Find where the given text appears and provide that cell's center as [X, Y] coordinate. 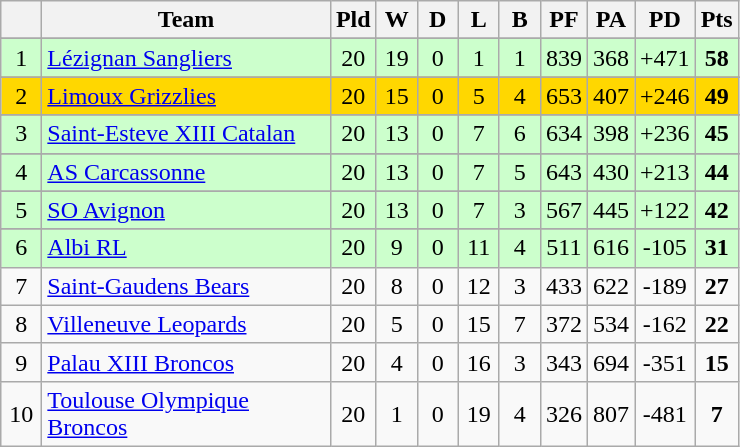
+122 [664, 210]
326 [564, 414]
+246 [664, 96]
Saint-Esteve XIII Catalan [186, 134]
343 [564, 362]
11 [478, 248]
L [478, 20]
44 [716, 172]
27 [716, 286]
Albi RL [186, 248]
Pts [716, 20]
643 [564, 172]
AS Carcassonne [186, 172]
Saint-Gaudens Bears [186, 286]
12 [478, 286]
622 [610, 286]
368 [610, 58]
398 [610, 134]
634 [564, 134]
22 [716, 324]
372 [564, 324]
433 [564, 286]
49 [716, 96]
58 [716, 58]
Lézignan Sangliers [186, 58]
PA [610, 20]
SO Avignon [186, 210]
Pld [353, 20]
567 [564, 210]
42 [716, 210]
PF [564, 20]
PD [664, 20]
-105 [664, 248]
534 [610, 324]
-351 [664, 362]
Toulouse Olympique Broncos [186, 414]
839 [564, 58]
10 [22, 414]
+213 [664, 172]
-189 [664, 286]
511 [564, 248]
807 [610, 414]
Limoux Grizzlies [186, 96]
-481 [664, 414]
653 [564, 96]
694 [610, 362]
W [396, 20]
31 [716, 248]
Palau XIII Broncos [186, 362]
445 [610, 210]
Villeneuve Leopards [186, 324]
430 [610, 172]
407 [610, 96]
+471 [664, 58]
16 [478, 362]
45 [716, 134]
2 [22, 96]
D [438, 20]
616 [610, 248]
-162 [664, 324]
Team [186, 20]
B [520, 20]
+236 [664, 134]
